Output the [X, Y] coordinate of the center of the cell containing the given text.  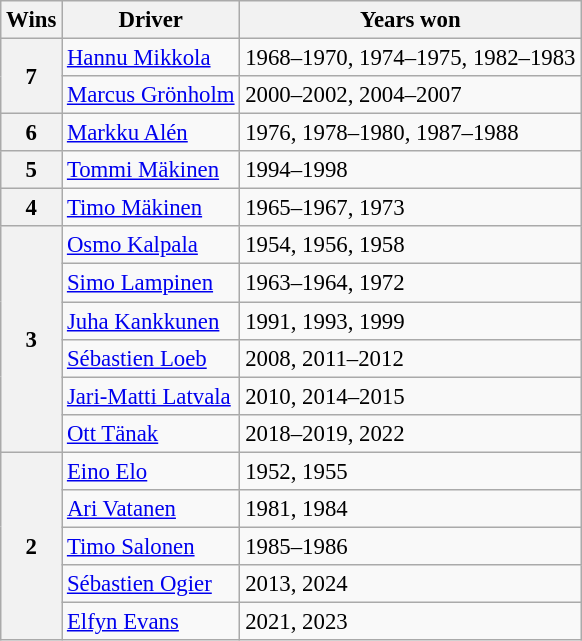
7 [32, 76]
Jari-Matti Latvala [151, 396]
Ari Vatanen [151, 509]
1952, 1955 [410, 471]
2021, 2023 [410, 621]
1994–1998 [410, 170]
1963–1964, 1972 [410, 283]
Years won [410, 20]
1968–1970, 1974–1975, 1982–1983 [410, 58]
Wins [32, 20]
Hannu Mikkola [151, 58]
4 [32, 208]
1965–1967, 1973 [410, 208]
5 [32, 170]
2018–2019, 2022 [410, 433]
2000–2002, 2004–2007 [410, 95]
Timo Mäkinen [151, 208]
2008, 2011–2012 [410, 358]
Simo Lampinen [151, 283]
2 [32, 546]
Marcus Grönholm [151, 95]
Osmo Kalpala [151, 245]
Sébastien Loeb [151, 358]
Timo Salonen [151, 546]
Markku Alén [151, 133]
2010, 2014–2015 [410, 396]
1985–1986 [410, 546]
Driver [151, 20]
Eino Elo [151, 471]
1991, 1993, 1999 [410, 321]
1976, 1978–1980, 1987–1988 [410, 133]
Tommi Mäkinen [151, 170]
Elfyn Evans [151, 621]
6 [32, 133]
1981, 1984 [410, 509]
Sébastien Ogier [151, 584]
2013, 2024 [410, 584]
1954, 1956, 1958 [410, 245]
Juha Kankkunen [151, 321]
Ott Tänak [151, 433]
3 [32, 339]
